Find where the given text appears and provide that cell's center as (x, y) coordinate. 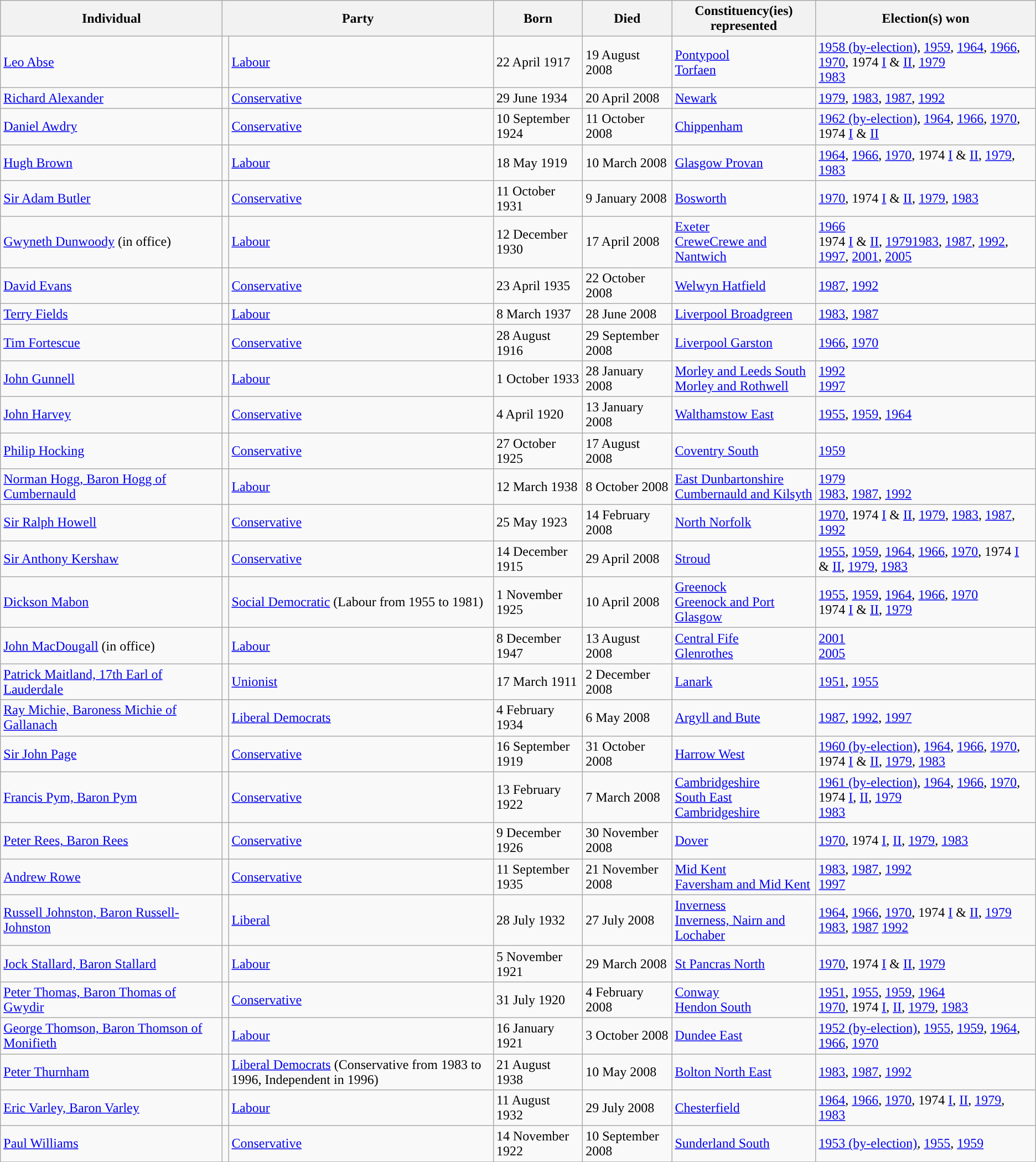
Leo Abse (112, 62)
8 October 2008 (628, 487)
Argyll and Bute (744, 717)
29 April 2008 (628, 559)
1979, 1983, 1987, 1992 (925, 98)
22 April 1917 (538, 62)
Sir Adam Butler (112, 198)
1961 (by-election), 1964, 1966, 1970, 1974 I, II, 19791983 (925, 797)
1953 (by-election), 1955, 1959 (925, 1144)
East DunbartonshireCumbernauld and Kilsyth (744, 487)
6 May 2008 (628, 717)
Peter Thomas, Baron Thomas of Gwydir (112, 1000)
19791983, 1987, 1992 (925, 487)
Sir Ralph Howell (112, 523)
9 January 2008 (628, 198)
Central FifeGlenrothes (744, 645)
13 January 2008 (628, 414)
1970, 1974 I & II, 1979 (925, 963)
1964, 1966, 1970, 1974 I & II, 1979, 1983 (925, 163)
30 November 2008 (628, 840)
InvernessInverness, Nairn and Lochaber (744, 920)
17 March 1911 (538, 682)
1960 (by-election), 1964, 1966, 1970, 1974 I & II, 1979, 1983 (925, 754)
19921997 (925, 379)
1970, 1974 I & II, 1979, 1983, 1987, 1992 (925, 523)
13 August 2008 (628, 645)
2 December 2008 (628, 682)
13 February 1922 (538, 797)
Bolton North East (744, 1072)
Stroud (744, 559)
Liberal Democrats (361, 717)
1970, 1974 I & II, 1979, 1983 (925, 198)
1987, 1992 (925, 286)
Social Democratic (Labour from 1955 to 1981) (361, 602)
Dundee East (744, 1035)
23 April 1935 (538, 286)
29 March 2008 (628, 963)
1 October 1933 (538, 379)
18 May 1919 (538, 163)
Peter Rees, Baron Rees (112, 840)
Died (628, 19)
25 May 1923 (538, 523)
28 June 2008 (628, 314)
Lanark (744, 682)
22 October 2008 (628, 286)
28 January 2008 (628, 379)
11 September 1935 (538, 877)
Liverpool Broadgreen (744, 314)
14 February 2008 (628, 523)
ExeterCreweCrewe and Nantwich (744, 242)
Paul Williams (112, 1144)
Glasgow Provan (744, 163)
1983, 1987 (925, 314)
10 September 2008 (628, 1144)
Coventry South (744, 451)
3 October 2008 (628, 1035)
Sir John Page (112, 754)
Election(s) won (925, 19)
Morley and Leeds SouthMorley and Rothwell (744, 379)
1962 (by-election), 1964, 1966, 1970, 1974 I & II (925, 126)
Individual (112, 19)
Ray Michie, Baroness Michie of Gallanach (112, 717)
PontypoolTorfaen (744, 62)
5 November 1921 (538, 963)
12 December 1930 (538, 242)
1970, 1974 I, II, 1979, 1983 (925, 840)
Harrow West (744, 754)
Richard Alexander (112, 98)
20 April 2008 (628, 98)
Russell Johnston, Baron Russell-Johnston (112, 920)
4 April 1920 (538, 414)
Hugh Brown (112, 163)
11 August 1932 (538, 1108)
16 January 1921 (538, 1035)
1966, 1970 (925, 342)
1955, 1959, 1964 (925, 414)
Dickson Mabon (112, 602)
4 February 2008 (628, 1000)
21 August 1938 (538, 1072)
1958 (by-election), 1959, 1964, 1966, 1970, 1974 I & II, 19791983 (925, 62)
1 November 1925 (538, 602)
16 September 1919 (538, 754)
21 November 2008 (628, 877)
12 March 1938 (538, 487)
Chesterfield (744, 1108)
29 June 1934 (538, 98)
10 March 2008 (628, 163)
Gwyneth Dunwoody (in office) (112, 242)
Norman Hogg, Baron Hogg of Cumbernauld (112, 487)
Liberal Democrats (Conservative from 1983 to 1996, Independent in 1996) (361, 1072)
Liverpool Garston (744, 342)
11 October 2008 (628, 126)
Walthamstow East (744, 414)
11 October 1931 (538, 198)
27 October 1925 (538, 451)
1952 (by-election), 1955, 1959, 1964, 1966, 1970 (925, 1035)
19 August 2008 (628, 62)
Sunderland South (744, 1144)
Constituency(ies) represented (744, 19)
1987, 1992, 1997 (925, 717)
7 March 2008 (628, 797)
Party (358, 19)
North Norfolk (744, 523)
14 November 1922 (538, 1144)
St Pancras North (744, 963)
28 July 1932 (538, 920)
20012005 (925, 645)
1983, 1987, 19921997 (925, 877)
Newark (744, 98)
8 December 1947 (538, 645)
10 September 1924 (538, 126)
Daniel Awdry (112, 126)
27 July 2008 (628, 920)
Patrick Maitland, 17th Earl of Lauderdale (112, 682)
Liberal (361, 920)
31 July 1920 (538, 1000)
14 December 1915 (538, 559)
31 October 2008 (628, 754)
9 December 1926 (538, 840)
1955, 1959, 1964, 1966, 19701974 I & II, 1979 (925, 602)
George Thomson, Baron Thomson of Monifieth (112, 1035)
1964, 1966, 1970, 1974 I, II, 1979, 1983 (925, 1108)
19661974 I & II, 19791983, 1987, 1992, 1997, 2001, 2005 (925, 242)
Unionist (361, 682)
4 February 1934 (538, 717)
Sir Anthony Kershaw (112, 559)
Terry Fields (112, 314)
10 May 2008 (628, 1072)
1983, 1987, 1992 (925, 1072)
1964, 1966, 1970, 1974 I & II, 19791983, 1987 1992 (925, 920)
Dover (744, 840)
Bosworth (744, 198)
17 August 2008 (628, 451)
CambridgeshireSouth East Cambridgeshire (744, 797)
John MacDougall (in office) (112, 645)
David Evans (112, 286)
10 April 2008 (628, 602)
John Gunnell (112, 379)
Francis Pym, Baron Pym (112, 797)
Welwyn Hatfield (744, 286)
8 March 1937 (538, 314)
Mid KentFaversham and Mid Kent (744, 877)
17 April 2008 (628, 242)
Chippenham (744, 126)
1951, 1955, 1959, 19641970, 1974 I, II, 1979, 1983 (925, 1000)
Jock Stallard, Baron Stallard (112, 963)
29 July 2008 (628, 1108)
Andrew Rowe (112, 877)
Tim Fortescue (112, 342)
1955, 1959, 1964, 1966, 1970, 1974 I & II, 1979, 1983 (925, 559)
28 August 1916 (538, 342)
Philip Hocking (112, 451)
Born (538, 19)
1959 (925, 451)
ConwayHendon South (744, 1000)
Eric Varley, Baron Varley (112, 1108)
John Harvey (112, 414)
Peter Thurnham (112, 1072)
29 September 2008 (628, 342)
GreenockGreenock and Port Glasgow (744, 602)
1951, 1955 (925, 682)
